Extract the (x, y) coordinate from the center of the cell holding the provided text.  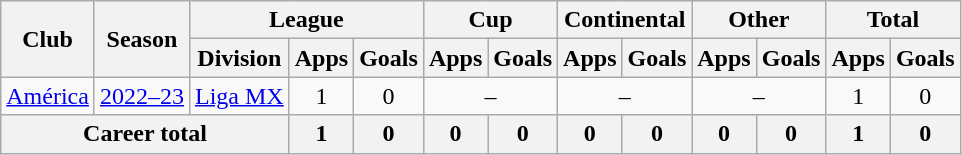
Continental (625, 20)
Club (48, 39)
Total (893, 20)
América (48, 96)
Division (239, 58)
Cup (490, 20)
Other (759, 20)
2022–23 (142, 96)
Season (142, 39)
League (306, 20)
Career total (145, 134)
Liga MX (239, 96)
